Locate the cell with the specified text and output its (X, Y) center coordinate. 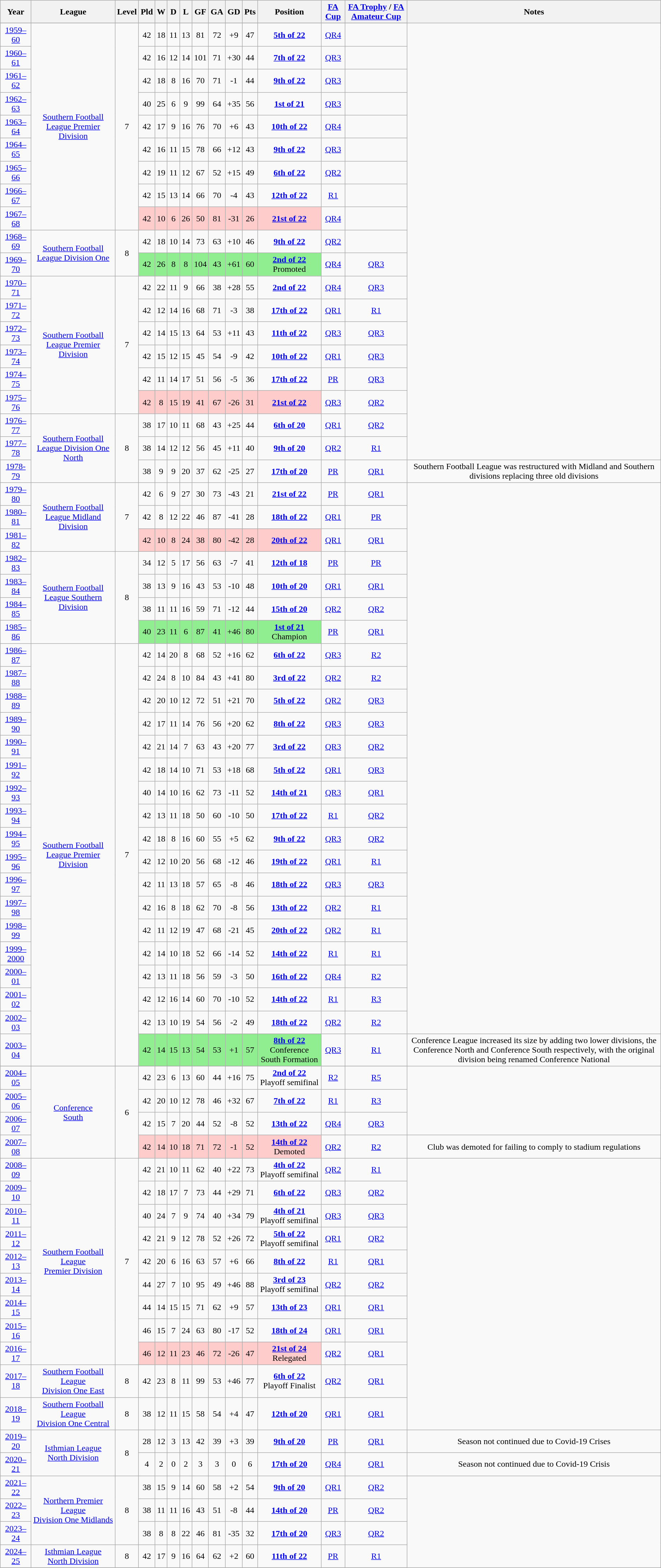
1977–78 (16, 448)
Southern Football League Division One (73, 253)
1961–62 (16, 80)
-11 (234, 793)
2021–22 (16, 1488)
2009–10 (16, 1192)
-2 (234, 1022)
Year (16, 12)
GF (201, 12)
1981–82 (16, 540)
2007–08 (16, 1147)
+21 (234, 701)
2017–18 (16, 1381)
1995–96 (16, 861)
25 (161, 104)
D (174, 12)
1986–87 (16, 654)
+61 (234, 264)
Notes (534, 12)
+18 (234, 770)
2010–11 (16, 1216)
1991–92 (16, 770)
1979–80 (16, 494)
-35 (234, 1533)
+4 (234, 1413)
+32 (234, 1101)
Southern Football League was restructured with Midland and Southern divisions replacing three old divisions (534, 471)
1999–2000 (16, 953)
2000–01 (16, 976)
+5 (234, 839)
+26 (234, 1238)
-17 (234, 1330)
2003–04 (16, 1050)
1983–84 (16, 586)
1959–60 (16, 35)
-4 (234, 196)
36 (250, 379)
+35 (234, 104)
2024–25 (16, 1556)
+1 (234, 1050)
1994–95 (16, 839)
+10 (234, 241)
15th of 20 (290, 609)
2004–05 (16, 1078)
-31 (234, 218)
Northern Premier LeagueDivision One Midlands (73, 1510)
1993–94 (16, 815)
2013–14 (16, 1284)
-25 (234, 471)
Season not continued due to Covid-19 Crisis (534, 1464)
2nd of 22 (290, 287)
+15 (234, 172)
1st of 21Champion (290, 632)
2019–20 (16, 1442)
13th of 23 (290, 1307)
1962–63 (16, 104)
19th of 22 (290, 861)
-7 (234, 563)
2016–17 (16, 1353)
95 (201, 1284)
+25 (234, 425)
2012–13 (16, 1262)
1970–71 (16, 287)
1964–65 (16, 150)
+30 (234, 58)
1984–85 (16, 609)
-5 (234, 379)
1989–90 (16, 724)
34 (147, 563)
ConferenceSouth (73, 1112)
37 (201, 471)
-14 (234, 953)
1974–75 (16, 379)
1972–73 (16, 333)
2023–24 (16, 1533)
W (161, 12)
84 (201, 678)
1990–91 (16, 747)
1960–61 (16, 58)
1968–69 (16, 241)
-42 (234, 540)
+3 (234, 1442)
Southern Football League Division One North (73, 448)
2018–19 (16, 1413)
31 (250, 402)
+34 (234, 1216)
FA Trophy / FA Amateur Cup (376, 12)
Southern Football LeagueDivision One East (73, 1381)
1992–93 (16, 793)
1969–70 (16, 264)
2nd of 22Promoted (290, 264)
2nd of 22Playoff semifinal (290, 1078)
1965–66 (16, 172)
1967–68 (16, 218)
14th of 22Demoted (290, 1147)
GD (234, 12)
Southern Football League Southern Division (73, 597)
Pts (250, 12)
8th of 22Conference South Formation (290, 1050)
+12 (234, 150)
Pld (147, 12)
2014–15 (16, 1307)
1st of 21 (290, 104)
1971–72 (16, 311)
1998–99 (16, 930)
FA Cup (333, 12)
30 (201, 494)
1973–74 (16, 357)
104 (201, 264)
18th of 24 (290, 1330)
12th of 20 (290, 1413)
1987–88 (16, 678)
L (186, 12)
74 (201, 1216)
10th of 20 (290, 586)
-43 (234, 494)
1980–81 (16, 517)
6th of 20 (290, 425)
1975–76 (16, 402)
1988–89 (16, 701)
Southern Football LeagueDivision One Central (73, 1413)
101 (201, 58)
Position (290, 12)
2001–02 (16, 999)
Season not continued due to Covid-19 Crises (534, 1442)
2008–09 (16, 1170)
+41 (234, 678)
2022–23 (16, 1510)
1963–64 (16, 126)
2015–16 (16, 1330)
5th of 22Playoff semifinal (290, 1238)
21st of 24Relegated (290, 1353)
75 (250, 1078)
5 (174, 563)
Level (127, 12)
88 (250, 1284)
32 (250, 1533)
GA (217, 12)
1997–98 (16, 907)
1978-79 (16, 471)
48 (250, 586)
4th of 21Playoff semifinal (290, 1216)
Southern Football League Midland Division (73, 517)
2005–06 (16, 1101)
79 (250, 1216)
+28 (234, 287)
14th of 21 (290, 793)
Club was demoted for failing to comply to stadium regulations (534, 1147)
4th of 22Playoff semifinal (290, 1170)
-9 (234, 357)
League (73, 12)
1966–67 (16, 196)
16th of 22 (290, 976)
2011–12 (16, 1238)
1985–86 (16, 632)
2006–07 (16, 1124)
R5 (376, 1078)
3rd of 23Playoff semifinal (290, 1284)
2002–03 (16, 1022)
Southern Football LeaguePremier Division (73, 1262)
1996–97 (16, 885)
1976–77 (16, 425)
2020–21 (16, 1464)
65 (217, 885)
-41 (234, 517)
+22 (234, 1170)
4 (147, 1464)
6th of 22Playoff Finalist (290, 1381)
14th of 20 (290, 1510)
+29 (234, 1192)
12th of 22 (290, 196)
1982–83 (16, 563)
12th of 18 (290, 563)
-21 (234, 930)
